Determine the (X, Y) coordinate at the center of the cell enclosing the given text.  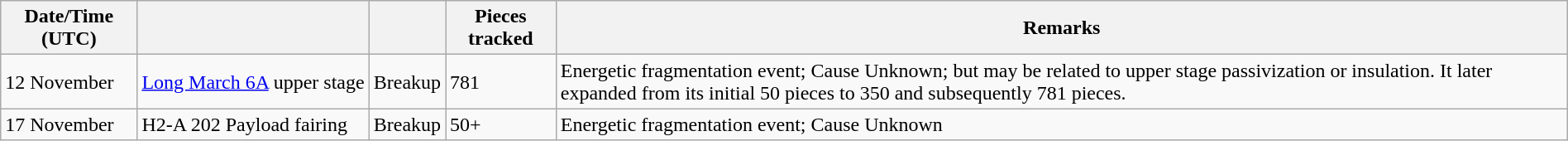
Energetic fragmentation event; Cause Unknown (1062, 124)
Date/Time (UTC) (69, 28)
781 (501, 81)
Remarks (1062, 28)
17 November (69, 124)
12 November (69, 81)
Long March 6A upper stage (253, 81)
H2-A 202 Payload fairing (253, 124)
50+ (501, 124)
Pieces tracked (501, 28)
